Return the [X, Y] coordinate for the center point of the cell that contains the specified text.  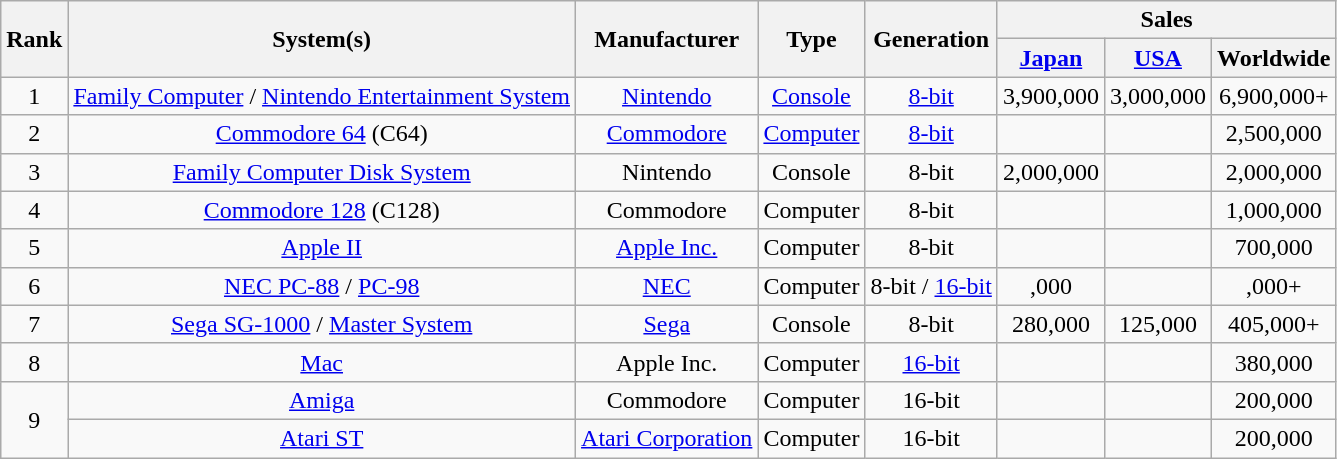
Sega [667, 324]
NEC PC-88 / PC-98 [322, 286]
7 [34, 324]
2,500,000 [1273, 134]
3,000,000 [1158, 96]
Manufacturer [667, 39]
Rank [34, 39]
,000+ [1273, 286]
Family Computer / Nintendo Entertainment System [322, 96]
6 [34, 286]
380,000 [1273, 362]
700,000 [1273, 248]
Commodore 64 (C64) [322, 134]
2 [34, 134]
6,900,000+ [1273, 96]
1 [34, 96]
USA [1158, 58]
Atari Corporation [667, 438]
Atari ST [322, 438]
Japan [1050, 58]
,000 [1050, 286]
4 [34, 210]
1,000,000 [1273, 210]
Mac [322, 362]
Apple II [322, 248]
Family Computer Disk System [322, 172]
3 [34, 172]
Worldwide [1273, 58]
Amiga [322, 400]
NEC [667, 286]
Sales [1166, 20]
Sega SG-1000 / Master System [322, 324]
405,000+ [1273, 324]
5 [34, 248]
125,000 [1158, 324]
8 [34, 362]
Type [812, 39]
Generation [931, 39]
8-bit / 16-bit [931, 286]
3,900,000 [1050, 96]
Commodore 128 (C128) [322, 210]
280,000 [1050, 324]
9 [34, 419]
System(s) [322, 39]
